Return (X, Y) of the center of cell containing provided text 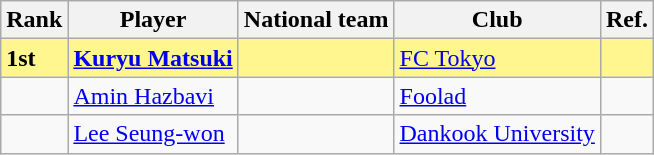
Foolad (497, 96)
Dankook University (497, 134)
Lee Seung-won (153, 134)
Kuryu Matsuki (153, 58)
Player (153, 20)
1st (34, 58)
Club (497, 20)
Amin Hazbavi (153, 96)
Rank (34, 20)
FC Tokyo (497, 58)
National team (316, 20)
Ref. (626, 20)
